Find where the given text appears and provide that cell's center as [X, Y] coordinate. 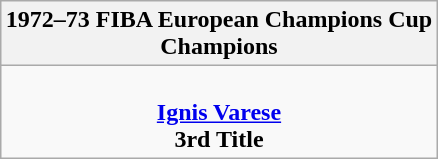
Ignis Varese 3rd Title [218, 112]
1972–73 FIBA European Champions CupChampions [218, 34]
